Extract the [x, y] coordinate from the center of the cell holding the provided text.  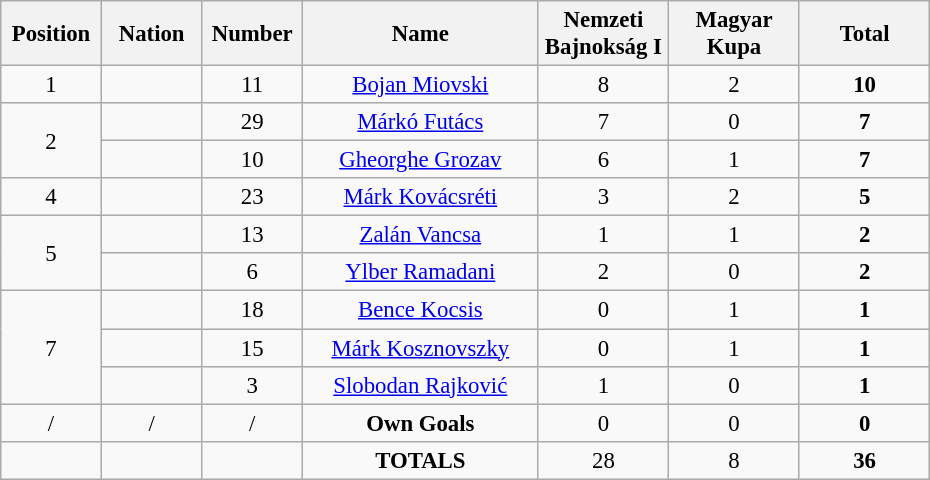
Own Goals [421, 423]
Number [252, 34]
Total [864, 34]
Nation [152, 34]
Márkó Futács [421, 122]
Zalán Vancsa [421, 235]
Magyar Kupa [734, 34]
Bojan Miovski [421, 85]
15 [252, 348]
Márk Kovácsréti [421, 197]
36 [864, 460]
Márk Kosznovszky [421, 348]
TOTALS [421, 460]
Gheorghe Grozav [421, 160]
Ylber Ramadani [421, 273]
4 [52, 197]
23 [252, 197]
11 [252, 85]
Nemzeti Bajnokság I [604, 34]
Bence Kocsis [421, 310]
28 [604, 460]
Position [52, 34]
Name [421, 34]
18 [252, 310]
Slobodan Rajković [421, 385]
29 [252, 122]
13 [252, 235]
